Search for the cell housing the specified text and yield its (x, y) center coordinate. 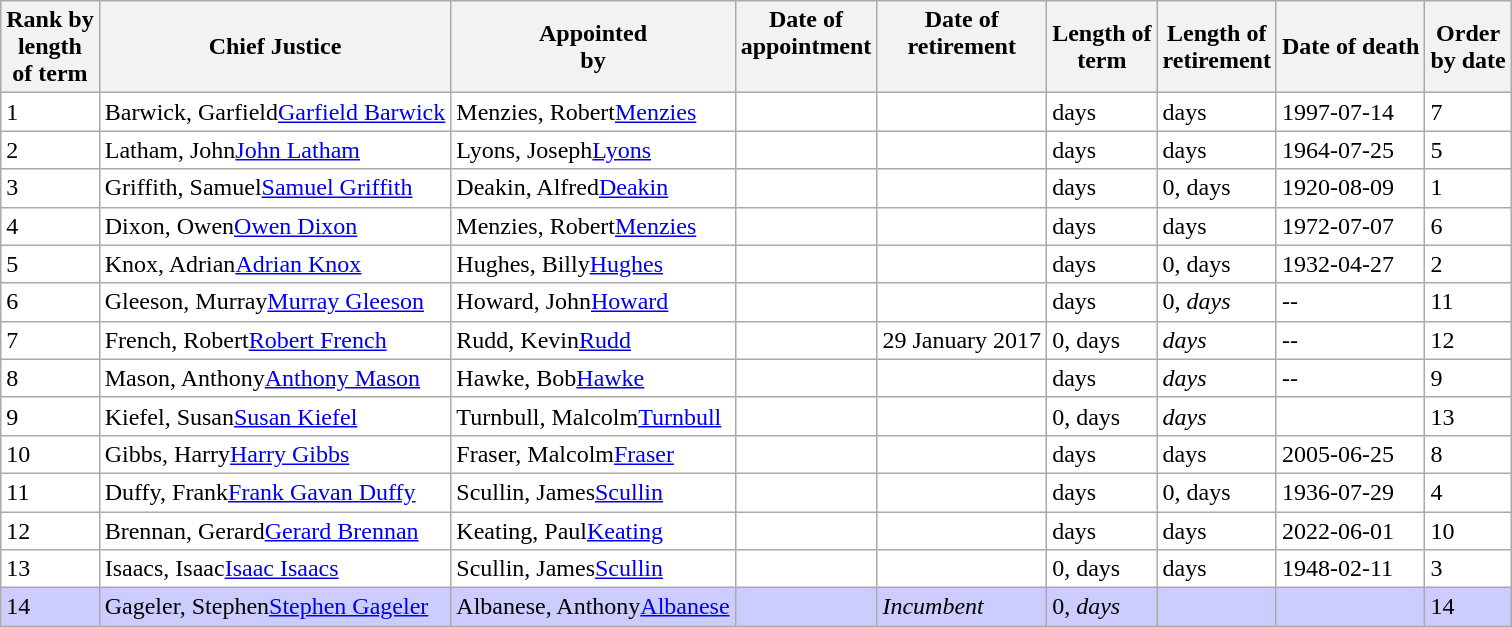
1972-07-07 (1350, 226)
Rank bylengthof term (50, 47)
Date ofretirement (962, 47)
Date of death (1350, 47)
Howard, JohnHoward (593, 302)
Hughes, BillyHughes (593, 264)
Latham, JohnJohn Latham (275, 150)
1964-07-25 (1350, 150)
Incumbent (962, 607)
1948-02-11 (1350, 569)
2022-06-01 (1350, 531)
Fraser, MalcolmFraser (593, 454)
Mason, AnthonyAnthony Mason (275, 378)
Griffith, SamuelSamuel Griffith (275, 188)
Deakin, AlfredDeakin (593, 188)
Dixon, OwenOwen Dixon (275, 226)
Date ofappointment (806, 47)
Keating, PaulKeating (593, 531)
Hawke, BobHawke (593, 378)
French, RobertRobert French (275, 340)
Barwick, GarfieldGarfield Barwick (275, 112)
Gibbs, HarryHarry Gibbs (275, 454)
Orderby date (1468, 47)
29 January 2017 (962, 340)
Isaacs, IsaacIsaac Isaacs (275, 569)
Turnbull, MalcolmTurnbull (593, 416)
Length ofterm (1102, 47)
Rudd, KevinRudd (593, 340)
Gageler, StephenStephen Gageler (275, 607)
Chief Justice (275, 47)
Brennan, GerardGerard Brennan (275, 531)
1997-07-14 (1350, 112)
1936-07-29 (1350, 492)
1932-04-27 (1350, 264)
Gleeson, MurrayMurray Gleeson (275, 302)
Knox, AdrianAdrian Knox (275, 264)
Length ofretirement (1216, 47)
Duffy, FrankFrank Gavan Duffy (275, 492)
Appointedby (593, 47)
Albanese, AnthonyAlbanese (593, 607)
2005-06-25 (1350, 454)
1920-08-09 (1350, 188)
Kiefel, SusanSusan Kiefel (275, 416)
Lyons, JosephLyons (593, 150)
